Provide the [X, Y] coordinate of the cell's center where the given text is located.  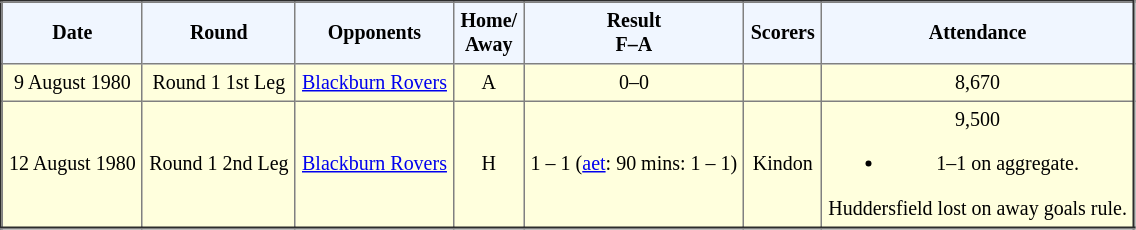
8,670 [978, 83]
A [489, 83]
Round [218, 33]
Scorers [783, 33]
12 August 1980 [72, 164]
Date [72, 33]
Round 1 2nd Leg [218, 164]
ResultF–A [634, 33]
Attendance [978, 33]
9 August 1980 [72, 83]
Home/Away [489, 33]
0–0 [634, 83]
Kindon [783, 164]
9,5001–1 on aggregate.Huddersfield lost on away goals rule. [978, 164]
H [489, 164]
1 – 1 (aet: 90 mins: 1 – 1) [634, 164]
Opponents [374, 33]
Round 1 1st Leg [218, 83]
